Extract the [x, y] coordinate from the center of the cell holding the provided text.  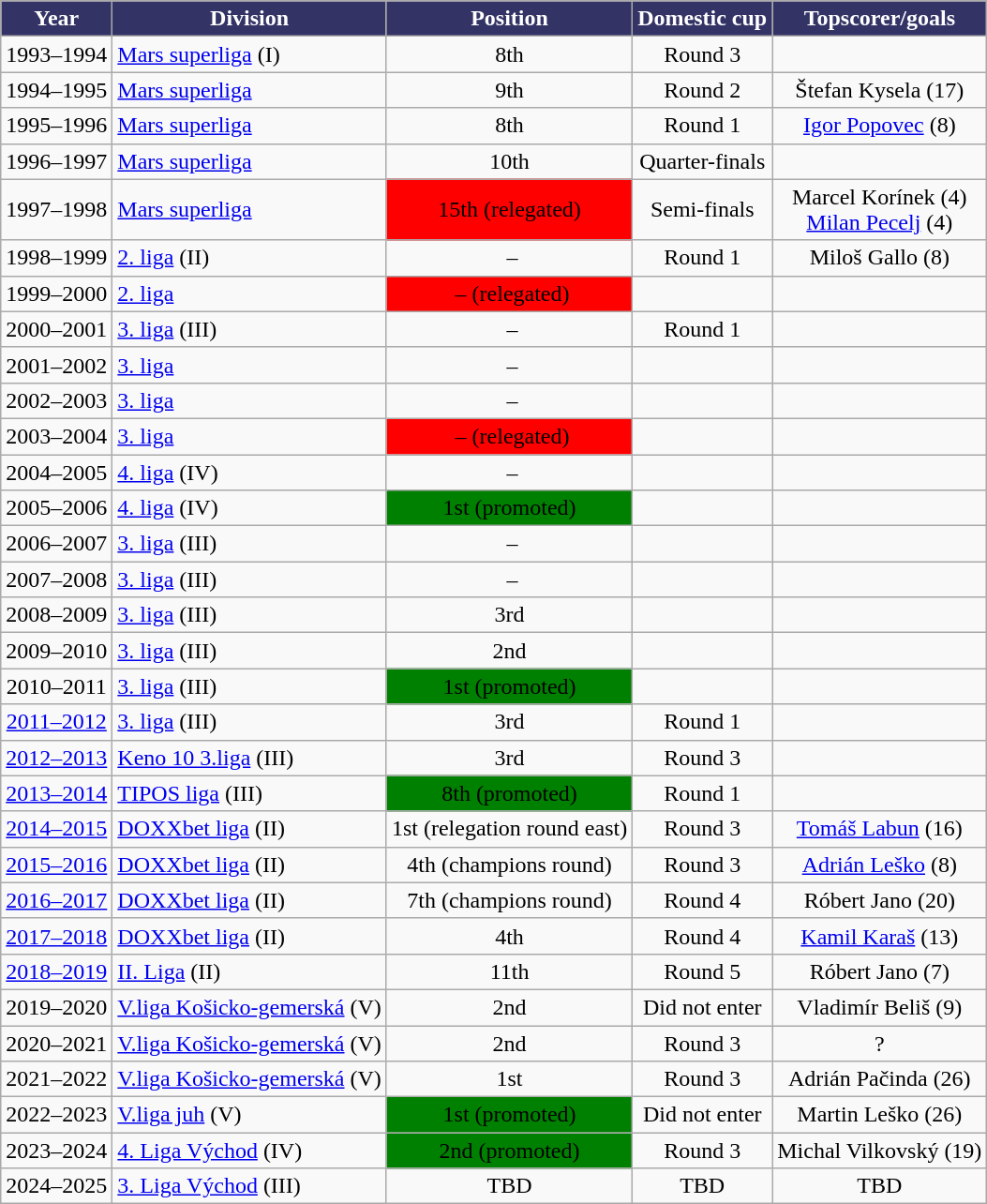
15th (relegated) [509, 210]
Mars superliga (I) [249, 54]
2021–2022 [56, 1079]
Adrián Pačinda (26) [879, 1079]
V.liga juh (V) [249, 1115]
Štefan Kysela (17) [879, 90]
2nd (promoted) [509, 1151]
Adrián Leško (8) [879, 865]
10th [509, 161]
1993–1994 [56, 54]
Vladimír Beliš (9) [879, 1007]
2. liga (II) [249, 258]
2002–2003 [56, 400]
Martin Leško (26) [879, 1115]
Kamil Karaš (13) [879, 936]
2004–2005 [56, 472]
7th (champions round) [509, 900]
2018–2019 [56, 971]
2005–2006 [56, 508]
2009–2010 [56, 651]
4. Liga Východ (IV) [249, 1151]
1997–1998 [56, 210]
Miloš Gallo (8) [879, 258]
3. Liga Východ (III) [249, 1186]
Position [509, 19]
2019–2020 [56, 1007]
2006–2007 [56, 544]
2022–2023 [56, 1115]
2008–2009 [56, 615]
2007–2008 [56, 579]
8th (promoted) [509, 793]
1st [509, 1079]
Róbert Jano (7) [879, 971]
2013–2014 [56, 793]
2015–2016 [56, 865]
2017–2018 [56, 936]
4th (champions round) [509, 865]
Róbert Jano (20) [879, 900]
Domestic cup [703, 19]
Semi-finals [703, 210]
Keno 10 3.liga (III) [249, 758]
Tomáš Labun (16) [879, 829]
? [879, 1044]
1999–2000 [56, 293]
1st (relegation round east) [509, 829]
Round 2 [703, 90]
1996–1997 [56, 161]
11th [509, 971]
Michal Vilkovský (19) [879, 1151]
2000–2001 [56, 329]
2. liga [249, 293]
Igor Popovec (8) [879, 126]
1995–1996 [56, 126]
2023–2024 [56, 1151]
Quarter-finals [703, 161]
2001–2002 [56, 365]
1994–1995 [56, 90]
2012–2013 [56, 758]
2020–2021 [56, 1044]
2014–2015 [56, 829]
II. Liga (II) [249, 971]
2016–2017 [56, 900]
TIPOS liga (III) [249, 793]
Marcel Korínek (4) Milan Pecelj (4) [879, 210]
2011–2012 [56, 722]
Topscorer/goals [879, 19]
2010–2011 [56, 686]
9th [509, 90]
Round 5 [703, 971]
4th [509, 936]
2003–2004 [56, 436]
Division [249, 19]
1998–1999 [56, 258]
2024–2025 [56, 1186]
Year [56, 19]
